Pinpoint the cell where the given text exists, returning its (x, y) midpoint coordinate. 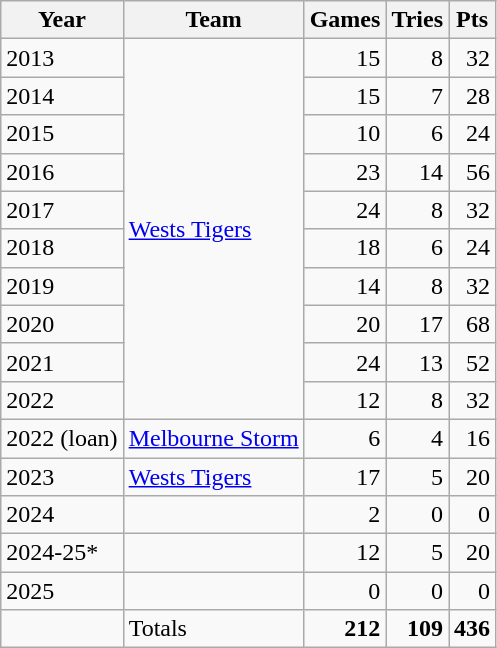
2019 (62, 286)
2024-25* (62, 553)
Team (214, 20)
16 (472, 438)
52 (472, 362)
2020 (62, 324)
7 (418, 96)
2024 (62, 515)
2022 (loan) (62, 438)
2025 (62, 591)
2014 (62, 96)
2022 (62, 400)
Totals (214, 629)
2015 (62, 134)
Year (62, 20)
Tries (418, 20)
18 (345, 248)
13 (418, 362)
212 (345, 629)
68 (472, 324)
23 (345, 172)
436 (472, 629)
2018 (62, 248)
109 (418, 629)
Melbourne Storm (214, 438)
Pts (472, 20)
2021 (62, 362)
2023 (62, 477)
Games (345, 20)
4 (418, 438)
2 (345, 515)
2013 (62, 58)
28 (472, 96)
2017 (62, 210)
2016 (62, 172)
56 (472, 172)
10 (345, 134)
